Provide the [x, y] coordinate of the cell's center where the given text is located.  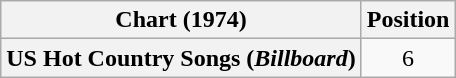
Chart (1974) [181, 20]
6 [408, 58]
US Hot Country Songs (Billboard) [181, 58]
Position [408, 20]
